Find where the given text appears and provide that cell's center as (x, y) coordinate. 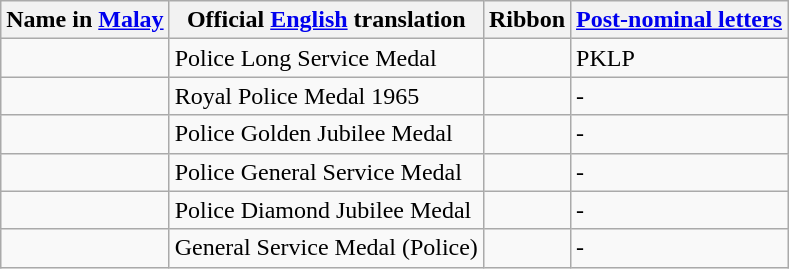
Police Diamond Jubilee Medal (326, 210)
Police Long Service Medal (326, 58)
Ribbon (526, 20)
Police General Service Medal (326, 172)
Name in Malay (85, 20)
General Service Medal (Police) (326, 248)
Royal Police Medal 1965 (326, 96)
Post-nominal letters (680, 20)
Police Golden Jubilee Medal (326, 134)
PKLP (680, 58)
Official English translation (326, 20)
